For the text-containing cell, return its midpoint in (X, Y) coordinate format. 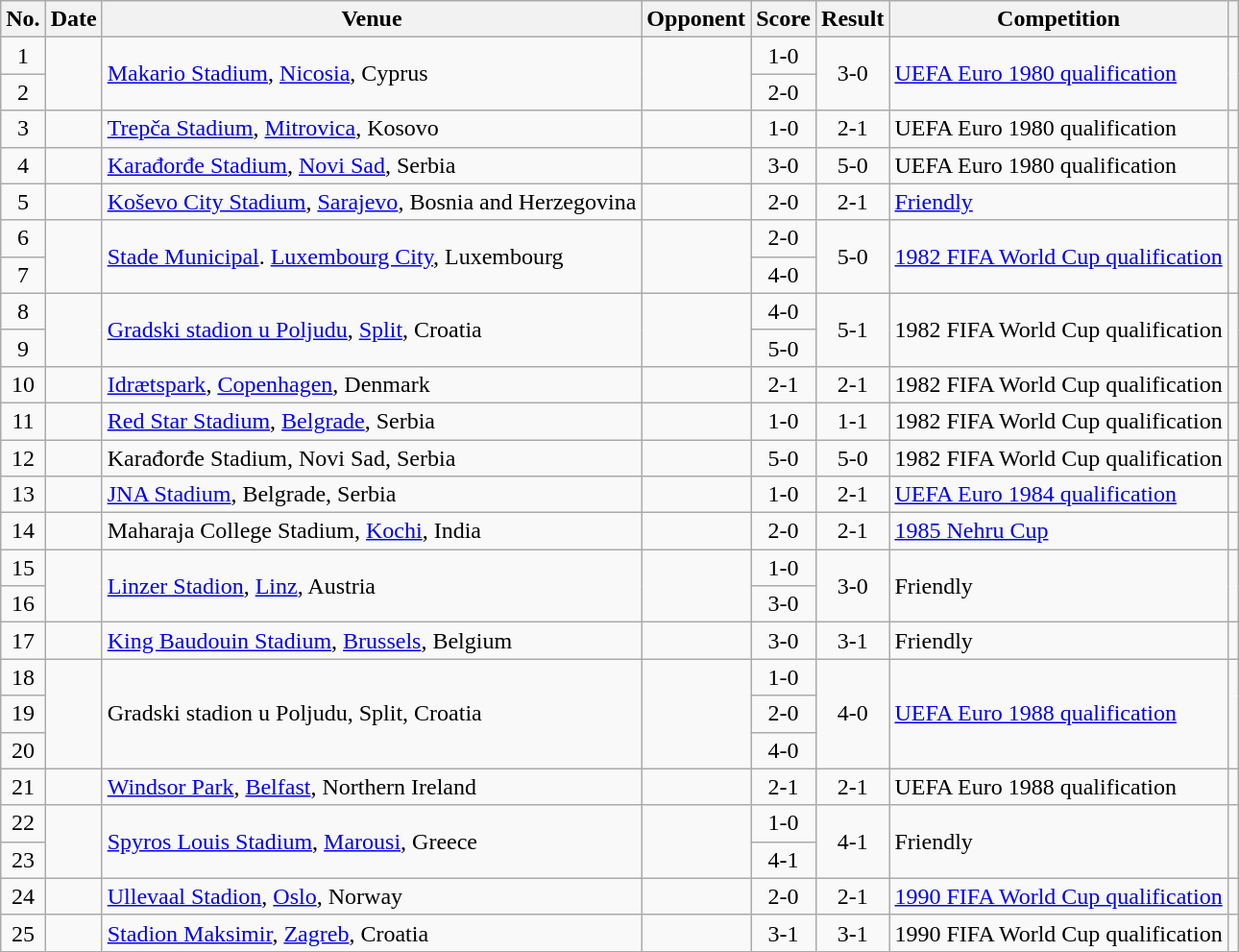
5-1 (853, 330)
8 (23, 311)
23 (23, 860)
9 (23, 348)
Linzer Stadion, Linz, Austria (372, 586)
5 (23, 202)
King Baudouin Stadium, Brussels, Belgium (372, 641)
6 (23, 238)
Red Star Stadium, Belgrade, Serbia (372, 421)
2 (23, 92)
No. (23, 19)
16 (23, 604)
Date (73, 19)
25 (23, 933)
Trepča Stadium, Mitrovica, Kosovo (372, 129)
Result (853, 19)
24 (23, 896)
Maharaja College Stadium, Kochi, India (372, 531)
Stadion Maksimir, Zagreb, Croatia (372, 933)
13 (23, 495)
JNA Stadium, Belgrade, Serbia (372, 495)
10 (23, 384)
Venue (372, 19)
19 (23, 714)
Makario Stadium, Nicosia, Cyprus (372, 74)
1985 Nehru Cup (1058, 531)
Windsor Park, Belfast, Northern Ireland (372, 787)
12 (23, 458)
18 (23, 677)
4 (23, 165)
Spyros Louis Stadium, Marousi, Greece (372, 842)
Score (784, 19)
1-1 (853, 421)
Koševo City Stadium, Sarajevo, Bosnia and Herzegovina (372, 202)
15 (23, 568)
7 (23, 275)
17 (23, 641)
11 (23, 421)
21 (23, 787)
3 (23, 129)
20 (23, 750)
Opponent (696, 19)
Stade Municipal. Luxembourg City, Luxembourg (372, 256)
1 (23, 56)
Idrætspark, Copenhagen, Denmark (372, 384)
UEFA Euro 1984 qualification (1058, 495)
22 (23, 823)
14 (23, 531)
Competition (1058, 19)
Ullevaal Stadion, Oslo, Norway (372, 896)
